Scan for the cell matching the given text and deliver its [X, Y] coordinate at center. 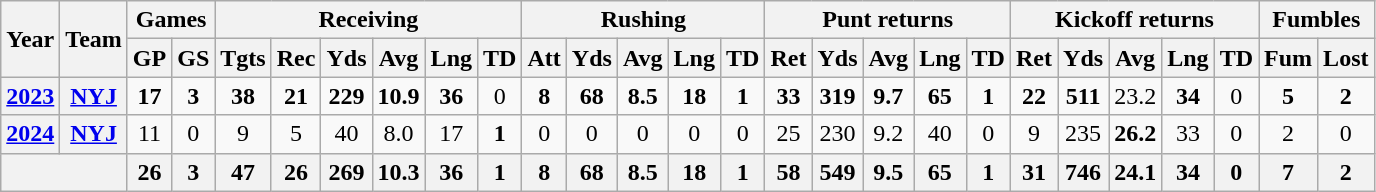
10.9 [398, 96]
7 [1288, 172]
235 [1084, 134]
58 [788, 172]
Rushing [644, 20]
GS [194, 58]
319 [838, 96]
2023 [30, 96]
Punt returns [888, 20]
Kickoff returns [1134, 20]
26.2 [1136, 134]
746 [1084, 172]
47 [243, 172]
229 [346, 96]
24.1 [1136, 172]
9.2 [888, 134]
11 [149, 134]
9.7 [888, 96]
2024 [30, 134]
9.5 [888, 172]
Fumbles [1316, 20]
Lost [1346, 58]
Fum [1288, 58]
269 [346, 172]
Team [94, 39]
Att [544, 58]
GP [149, 58]
511 [1084, 96]
25 [788, 134]
38 [243, 96]
Year [30, 39]
23.2 [1136, 96]
Rec [296, 58]
10.3 [398, 172]
21 [296, 96]
230 [838, 134]
8.0 [398, 134]
Games [170, 20]
549 [838, 172]
31 [1034, 172]
Tgts [243, 58]
22 [1034, 96]
Receiving [368, 20]
